Search for the cell housing the specified text and yield its [x, y] center coordinate. 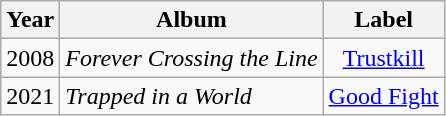
Label [384, 20]
Trapped in a World [192, 96]
Forever Crossing the Line [192, 58]
Album [192, 20]
Good Fight [384, 96]
2008 [30, 58]
2021 [30, 96]
Year [30, 20]
Trustkill [384, 58]
